From the cell containing the given text, extract its center point as (X, Y) coordinate. 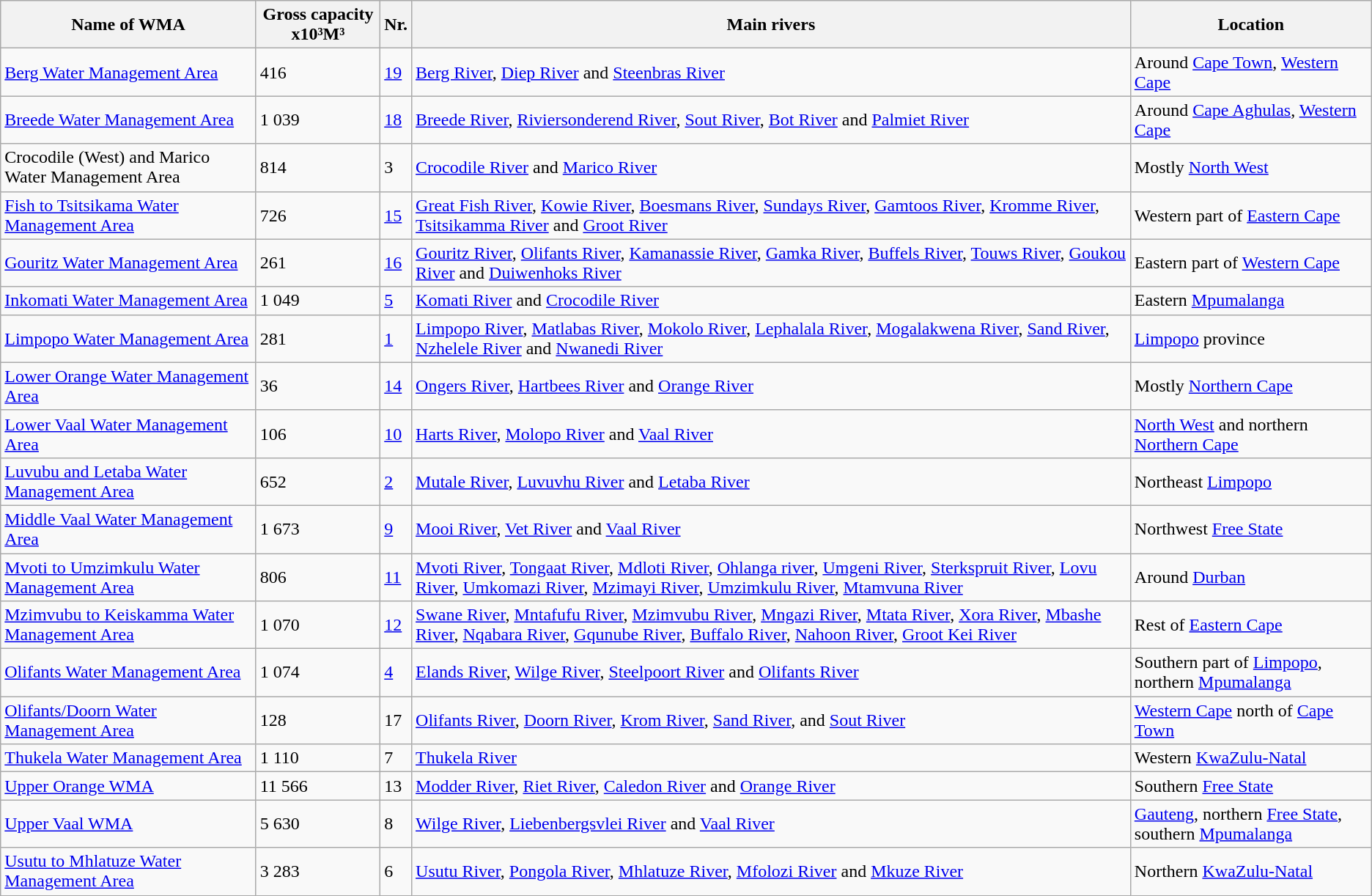
Ongers River, Hartbees River and Orange River (771, 386)
1 074 (318, 673)
Berg River, Diep River and Steenbras River (771, 72)
North West and northern Northern Cape (1250, 434)
Mostly Northern Cape (1250, 386)
13 (396, 786)
Northern KwaZulu-Natal (1250, 871)
Harts River, Molopo River and Vaal River (771, 434)
7 (396, 758)
Great Fish River, Kowie River, Boesmans River, Sundays River, Gamtoos River, Kromme River, Tsitsikamma River and Groot River (771, 216)
Eastern Mpumalanga (1250, 301)
1 049 (318, 301)
Eastern part of Western Cape (1250, 262)
Lower Orange Water Management Area (128, 386)
Around Durban (1250, 576)
1 (396, 339)
Thukela River (771, 758)
Name of WMA (128, 25)
16 (396, 262)
Southern part of Limpopo, northern Mpumalanga (1250, 673)
Crocodile (West) and Marico Water Management Area (128, 167)
1 070 (318, 625)
10 (396, 434)
Luvubu and Letaba Water Management Area (128, 481)
Inkomati Water Management Area (128, 301)
Fish to Tsitsikama Water Management Area (128, 216)
Western Cape north of Cape Town (1250, 720)
Western part of Eastern Cape (1250, 216)
Gouritz Water Management Area (128, 262)
Southern Free State (1250, 786)
5 (396, 301)
Mooi River, Vet River and Vaal River (771, 529)
Gross capacity x10³M³ (318, 25)
261 (318, 262)
Nr. (396, 25)
Limpopo Water Management Area (128, 339)
15 (396, 216)
Around Cape Aghulas, Western Cape (1250, 120)
Thukela Water Management Area (128, 758)
12 (396, 625)
18 (396, 120)
4 (396, 673)
Crocodile River and Marico River (771, 167)
Breede River, Riviersonderend River, Sout River, Bot River and Palmiet River (771, 120)
Wilge River, Liebenbergsvlei River and Vaal River (771, 824)
128 (318, 720)
Elands River, Wilge River, Steelpoort River and Olifants River (771, 673)
Olifants/Doorn Water Management Area (128, 720)
Usutu River, Pongola River, Mhlatuze River, Mfolozi River and Mkuze River (771, 871)
2 (396, 481)
9 (396, 529)
Northeast Limpopo (1250, 481)
5 630 (318, 824)
814 (318, 167)
6 (396, 871)
Olifants Water Management Area (128, 673)
416 (318, 72)
Lower Vaal Water Management Area (128, 434)
Limpopo River, Matlabas River, Mokolo River, Lephalala River, Mogalakwena River, Sand River, Nzhelele River and Nwanedi River (771, 339)
1 039 (318, 120)
14 (396, 386)
Olifants River, Doorn River, Krom River, Sand River, and Sout River (771, 720)
Limpopo province (1250, 339)
Location (1250, 25)
Mzimvubu to Keiskamma Water Management Area (128, 625)
Middle Vaal Water Management Area (128, 529)
1 673 (318, 529)
Modder River, Riet River, Caledon River and Orange River (771, 786)
8 (396, 824)
1 110 (318, 758)
Komati River and Crocodile River (771, 301)
Breede Water Management Area (128, 120)
17 (396, 720)
Berg Water Management Area (128, 72)
Mutale River, Luvuvhu River and Letaba River (771, 481)
806 (318, 576)
Gouritz River, Olifants River, Kamanassie River, Gamka River, Buffels River, Touws River, Goukou River and Duiwenhoks River (771, 262)
11 566 (318, 786)
726 (318, 216)
Upper Vaal WMA (128, 824)
Usutu to Mhlatuze Water Management Area (128, 871)
Around Cape Town, Western Cape (1250, 72)
3 283 (318, 871)
Main rivers (771, 25)
Gauteng, northern Free State, southern Mpumalanga (1250, 824)
11 (396, 576)
Northwest Free State (1250, 529)
Mvoti to Umzimkulu Water Management Area (128, 576)
Western KwaZulu-Natal (1250, 758)
652 (318, 481)
Mostly North West (1250, 167)
36 (318, 386)
106 (318, 434)
281 (318, 339)
3 (396, 167)
Upper Orange WMA (128, 786)
Rest of Eastern Cape (1250, 625)
19 (396, 72)
